Scan for the cell matching the given text and deliver its (X, Y) coordinate at center. 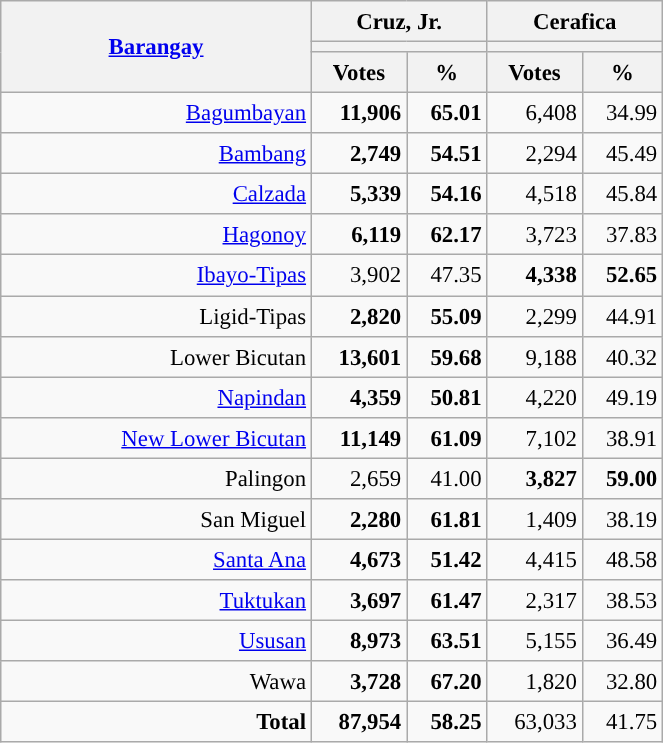
Barangay (156, 47)
3,697 (358, 600)
9,188 (534, 356)
Cruz, Jr. (399, 22)
61.81 (447, 520)
87,954 (358, 722)
1,820 (534, 682)
32.80 (622, 682)
65.01 (447, 114)
Calzada (156, 194)
13,601 (358, 356)
2,749 (358, 154)
38.91 (622, 438)
49.19 (622, 398)
Bagumbayan (156, 114)
54.16 (447, 194)
5,155 (534, 640)
11,906 (358, 114)
45.84 (622, 194)
Cerafica (575, 22)
2,820 (358, 316)
Tuktukan (156, 600)
67.20 (447, 682)
48.58 (622, 560)
61.47 (447, 600)
7,102 (534, 438)
3,827 (534, 478)
34.99 (622, 114)
Ususan (156, 640)
4,673 (358, 560)
37.83 (622, 234)
3,902 (358, 276)
New Lower Bicutan (156, 438)
Bambang (156, 154)
Lower Bicutan (156, 356)
41.75 (622, 722)
Palingon (156, 478)
3,723 (534, 234)
1,409 (534, 520)
4,220 (534, 398)
San Miguel (156, 520)
47.35 (447, 276)
52.65 (622, 276)
8,973 (358, 640)
Total (156, 722)
2,280 (358, 520)
50.81 (447, 398)
6,119 (358, 234)
40.32 (622, 356)
58.25 (447, 722)
Hagonoy (156, 234)
Ibayo-Tipas (156, 276)
11,149 (358, 438)
38.19 (622, 520)
Napindan (156, 398)
59.00 (622, 478)
2,317 (534, 600)
2,659 (358, 478)
Wawa (156, 682)
63.51 (447, 640)
Ligid-Tipas (156, 316)
54.51 (447, 154)
3,728 (358, 682)
41.00 (447, 478)
4,359 (358, 398)
51.42 (447, 560)
44.91 (622, 316)
36.49 (622, 640)
5,339 (358, 194)
6,408 (534, 114)
2,294 (534, 154)
45.49 (622, 154)
38.53 (622, 600)
62.17 (447, 234)
4,415 (534, 560)
55.09 (447, 316)
2,299 (534, 316)
Santa Ana (156, 560)
59.68 (447, 356)
4,518 (534, 194)
61.09 (447, 438)
4,338 (534, 276)
63,033 (534, 722)
